Scan for the cell matching the given text and deliver its [X, Y] coordinate at center. 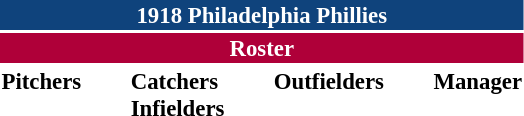
Roster [262, 48]
1918 Philadelphia Phillies [262, 15]
